For the text-containing cell, return its midpoint in (X, Y) coordinate format. 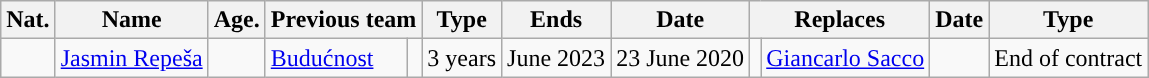
Giancarlo Sacco (846, 58)
3 years (462, 58)
June 2023 (556, 58)
Jasmin Repeša (132, 58)
Nat. (28, 20)
Previous team (344, 20)
Age. (236, 20)
Ends (556, 20)
Replaces (840, 20)
End of contract (1068, 58)
Name (132, 20)
Budućnost (336, 58)
23 June 2020 (680, 58)
